Provide the [x, y] coordinate of the cell's center where the given text is located.  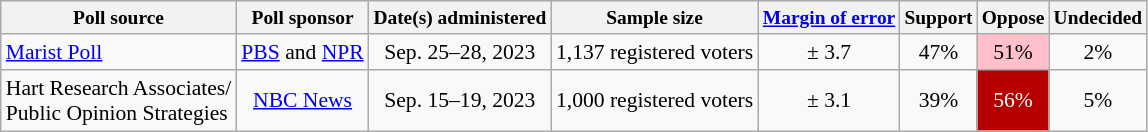
5% [1098, 100]
1,000 registered voters [654, 100]
Marist Poll [119, 52]
47% [938, 52]
Hart Research Associates/Public Opinion Strategies [119, 100]
Poll source [119, 18]
Sep. 25–28, 2023 [460, 52]
Sample size [654, 18]
Margin of error [829, 18]
56% [1013, 100]
Undecided [1098, 18]
± 3.7 [829, 52]
1,137 registered voters [654, 52]
39% [938, 100]
Support [938, 18]
Sep. 15–19, 2023 [460, 100]
Oppose [1013, 18]
Date(s) administered [460, 18]
51% [1013, 52]
2% [1098, 52]
Poll sponsor [302, 18]
PBS and NPR [302, 52]
NBC News [302, 100]
± 3.1 [829, 100]
